Detect which cell encompasses the target text, then output its (x, y) center coordinate. 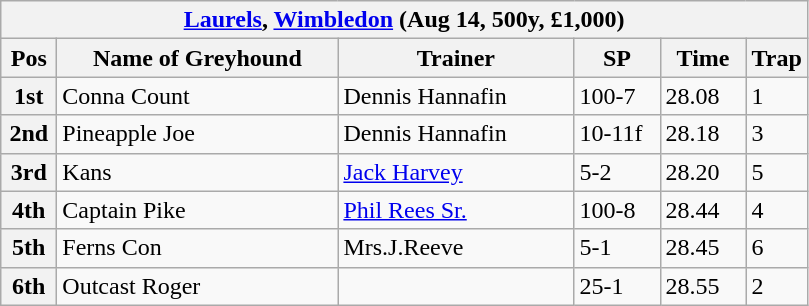
Laurels, Wimbledon (Aug 14, 500y, £1,000) (404, 20)
Pos (29, 58)
3 (776, 134)
28.20 (703, 172)
6 (776, 248)
4th (29, 210)
Trainer (456, 58)
100-7 (617, 96)
5-2 (617, 172)
25-1 (617, 286)
Mrs.J.Reeve (456, 248)
28.44 (703, 210)
1st (29, 96)
10-11f (617, 134)
5 (776, 172)
2nd (29, 134)
Outcast Roger (198, 286)
Name of Greyhound (198, 58)
Jack Harvey (456, 172)
28.08 (703, 96)
Conna Count (198, 96)
Ferns Con (198, 248)
5-1 (617, 248)
1 (776, 96)
Captain Pike (198, 210)
SP (617, 58)
Time (703, 58)
100-8 (617, 210)
4 (776, 210)
6th (29, 286)
Trap (776, 58)
28.55 (703, 286)
2 (776, 286)
Phil Rees Sr. (456, 210)
Kans (198, 172)
28.18 (703, 134)
5th (29, 248)
3rd (29, 172)
Pineapple Joe (198, 134)
28.45 (703, 248)
